Scan for the cell matching the given text and deliver its [x, y] coordinate at center. 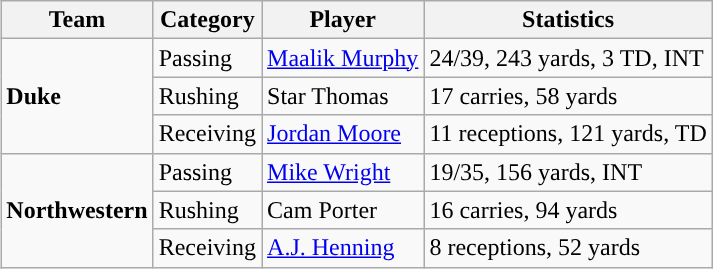
Maalik Murphy [343, 58]
8 receptions, 52 yards [568, 248]
11 receptions, 121 yards, TD [568, 134]
19/35, 156 yards, INT [568, 172]
Mike Wright [343, 172]
Jordan Moore [343, 134]
Duke [77, 96]
A.J. Henning [343, 248]
Player [343, 20]
16 carries, 94 yards [568, 210]
Star Thomas [343, 96]
Statistics [568, 20]
24/39, 243 yards, 3 TD, INT [568, 58]
Team [77, 20]
17 carries, 58 yards [568, 96]
Category [207, 20]
Northwestern [77, 210]
Cam Porter [343, 210]
